Provide the [X, Y] coordinate of the cell's center where the given text is located.  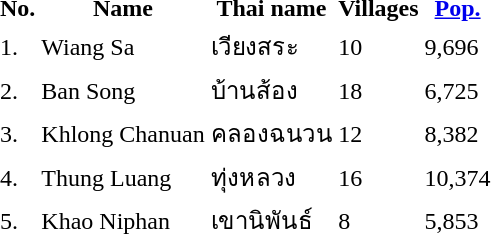
10 [378, 46]
18 [378, 90]
บ้านส้อง [271, 90]
12 [378, 134]
Ban Song [123, 90]
16 [378, 177]
คลองฉนวน [271, 134]
เวียงสระ [271, 46]
ทุ่งหลวง [271, 177]
Khlong Chanuan [123, 134]
Wiang Sa [123, 46]
Thung Luang [123, 177]
